Scan for the cell matching the given text and deliver its [x, y] coordinate at center. 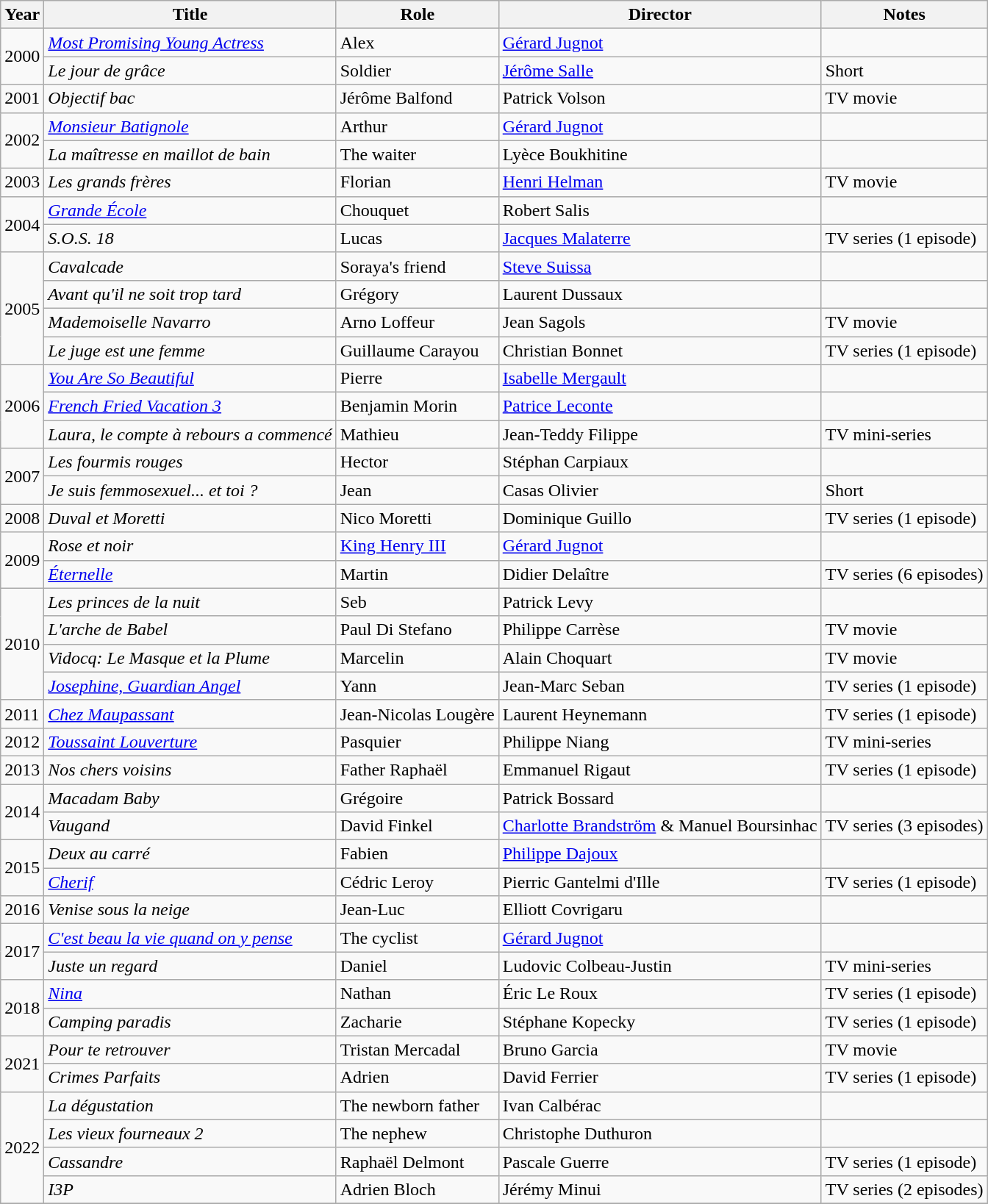
Rose et noir [190, 546]
Stéphan Carpiaux [660, 462]
Patrick Volson [660, 98]
2015 [22, 868]
2009 [22, 560]
Daniel [418, 966]
Jean [418, 490]
Isabelle Mergault [660, 379]
Josephine, Guardian Angel [190, 686]
Director [660, 15]
Tristan Mercadal [418, 1050]
Role [418, 15]
Chez Maupassant [190, 714]
Jérôme Balfond [418, 98]
Alex [418, 43]
Father Raphaël [418, 770]
Cherif [190, 882]
Bruno Garcia [660, 1050]
Seb [418, 602]
I3P [190, 1189]
Éric Le Roux [660, 994]
Soldier [418, 71]
David Finkel [418, 826]
Les grands frères [190, 182]
David Ferrier [660, 1078]
Je suis femmosexuel... et toi ? [190, 490]
Laura, le compte à rebours a commencé [190, 434]
Arthur [418, 126]
2008 [22, 518]
Patrice Leconte [660, 406]
Chouquet [418, 210]
Toussaint Louverture [190, 742]
Steve Suissa [660, 266]
Soraya's friend [418, 266]
2007 [22, 476]
Les princes de la nuit [190, 602]
Benjamin Morin [418, 406]
Charlotte Brandström & Manuel Boursinhac [660, 826]
Jean-Nicolas Lougère [418, 714]
Venise sous la neige [190, 910]
2014 [22, 811]
Cédric Leroy [418, 882]
Grégoire [418, 798]
Raphaël Delmont [418, 1161]
Philippe Niang [660, 742]
Notes [904, 15]
Elliott Covrigaru [660, 910]
Paul Di Stefano [418, 630]
Le jour de grâce [190, 71]
TV series (3 episodes) [904, 826]
Nina [190, 994]
Vidocq: Le Masque et la Plume [190, 658]
2021 [22, 1064]
2006 [22, 406]
The newborn father [418, 1106]
Mathieu [418, 434]
Adrien [418, 1078]
Florian [418, 182]
Mademoiselle Navarro [190, 322]
Grande École [190, 210]
Macadam Baby [190, 798]
Philippe Carrèse [660, 630]
Monsieur Batignole [190, 126]
Year [22, 15]
Jean Sagols [660, 322]
The waiter [418, 154]
2001 [22, 98]
Juste un regard [190, 966]
Crimes Parfaits [190, 1078]
Le juge est une femme [190, 351]
Avant qu'il ne soit trop tard [190, 294]
Title [190, 15]
2004 [22, 224]
Yann [418, 686]
Camping paradis [190, 1022]
Nico Moretti [418, 518]
Ludovic Colbeau-Justin [660, 966]
2002 [22, 140]
Pascale Guerre [660, 1161]
Laurent Heynemann [660, 714]
Objectif bac [190, 98]
Les vieux fourneaux 2 [190, 1133]
French Fried Vacation 3 [190, 406]
Martin [418, 574]
Jean-Teddy Filippe [660, 434]
L'arche de Babel [190, 630]
Henri Helman [660, 182]
The cyclist [418, 938]
2012 [22, 742]
Éternelle [190, 574]
Jérôme Salle [660, 71]
2010 [22, 644]
TV series (2 episodes) [904, 1189]
Les fourmis rouges [190, 462]
Pierric Gantelmi d'Ille [660, 882]
Christophe Duthuron [660, 1133]
Ivan Calbérac [660, 1106]
Lyèce Boukhitine [660, 154]
Arno Loffeur [418, 322]
Laurent Dussaux [660, 294]
Most Promising Young Actress [190, 43]
Grégory [418, 294]
You Are So Beautiful [190, 379]
Stéphane Kopecky [660, 1022]
Lucas [418, 238]
Jacques Malaterre [660, 238]
C'est beau la vie quand on y pense [190, 938]
The nephew [418, 1133]
Jean-Marc Seban [660, 686]
2018 [22, 1008]
Christian Bonnet [660, 351]
Nathan [418, 994]
S.O.S. 18 [190, 238]
King Henry III [418, 546]
Cavalcade [190, 266]
Pierre [418, 379]
Casas Olivier [660, 490]
2003 [22, 182]
Fabien [418, 854]
Cassandre [190, 1161]
Alain Choquart [660, 658]
2005 [22, 308]
Pasquier [418, 742]
Deux au carré [190, 854]
La dégustation [190, 1106]
TV series (6 episodes) [904, 574]
2016 [22, 910]
2000 [22, 57]
2013 [22, 770]
Duval et Moretti [190, 518]
Didier Delaître [660, 574]
Patrick Levy [660, 602]
2017 [22, 952]
2011 [22, 714]
2022 [22, 1147]
Jérémy Minui [660, 1189]
La maîtresse en maillot de bain [190, 154]
Marcelin [418, 658]
Emmanuel Rigaut [660, 770]
Jean-Luc [418, 910]
Guillaume Carayou [418, 351]
Patrick Bossard [660, 798]
Hector [418, 462]
Vaugand [190, 826]
Adrien Bloch [418, 1189]
Zacharie [418, 1022]
Nos chers voisins [190, 770]
Dominique Guillo [660, 518]
Philippe Dajoux [660, 854]
Robert Salis [660, 210]
Pour te retrouver [190, 1050]
